Return (x, y) of the center of cell containing provided text 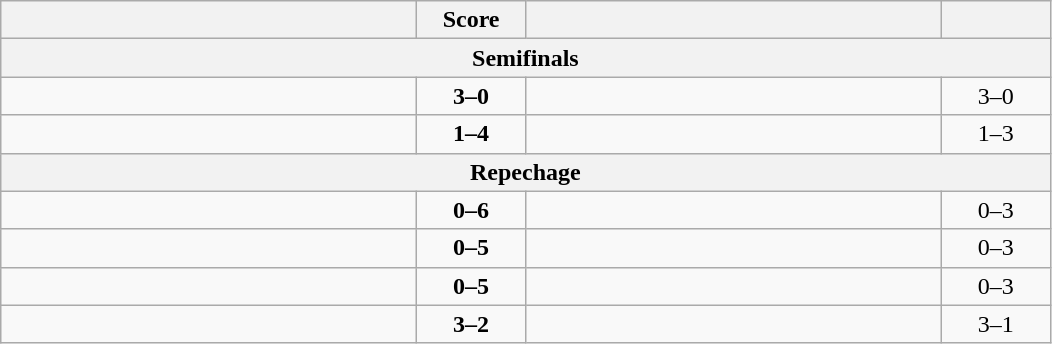
3–2 (472, 324)
1–4 (472, 134)
Score (472, 20)
Semifinals (526, 58)
3–1 (996, 324)
Repechage (526, 172)
1–3 (996, 134)
0–6 (472, 210)
